From the cell containing the given text, extract its center point as (X, Y) coordinate. 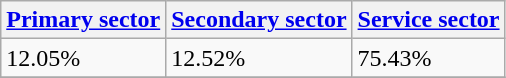
Primary sector (84, 20)
75.43% (428, 58)
12.05% (84, 58)
Service sector (428, 20)
Secondary sector (259, 20)
12.52% (259, 58)
